Detect which cell encompasses the target text, then output its (x, y) center coordinate. 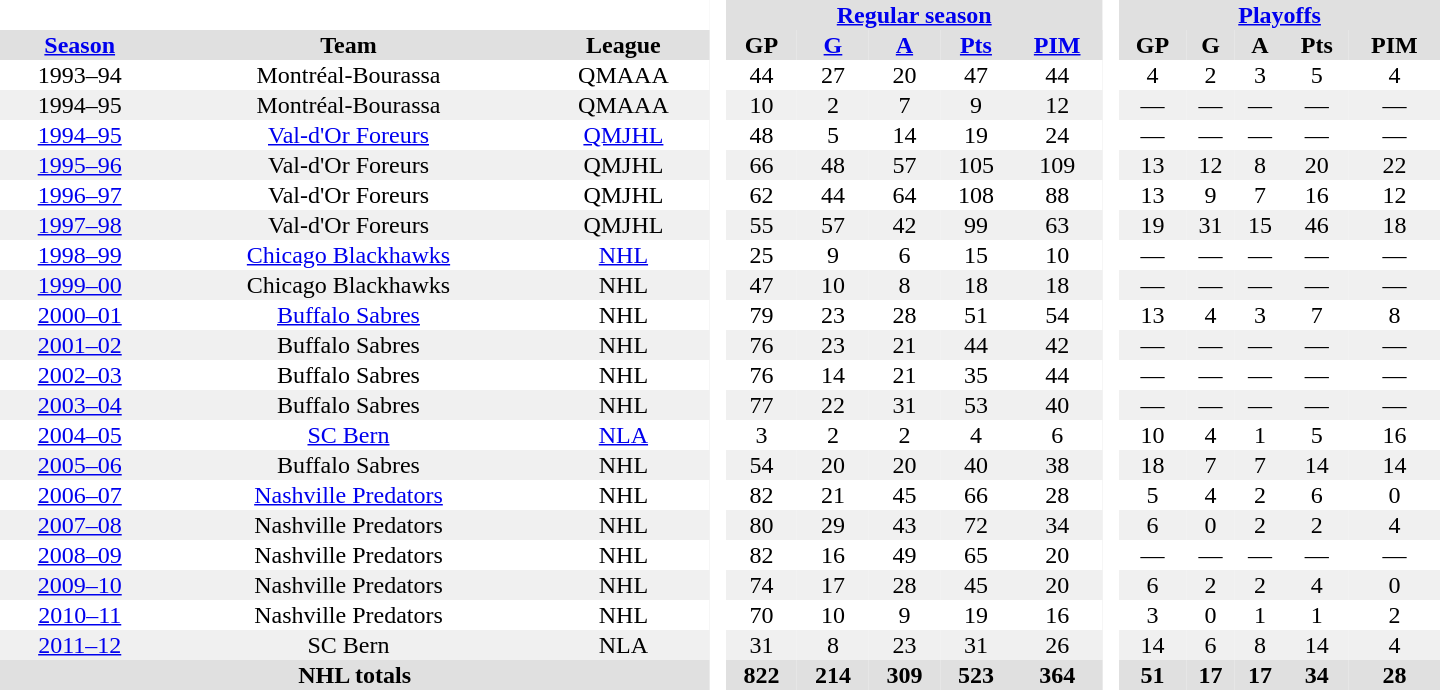
63 (1058, 225)
64 (904, 195)
2010–11 (80, 615)
79 (762, 315)
Team (348, 45)
80 (762, 525)
65 (976, 555)
88 (1058, 195)
74 (762, 585)
53 (976, 405)
1995–96 (80, 165)
Regular season (914, 15)
43 (904, 525)
523 (976, 675)
822 (762, 675)
1993–94 (80, 75)
99 (976, 225)
2007–08 (80, 525)
1999–00 (80, 285)
24 (1058, 135)
1996–97 (80, 195)
1998–99 (80, 255)
25 (762, 255)
2008–09 (80, 555)
35 (976, 375)
38 (1058, 465)
2003–04 (80, 405)
309 (904, 675)
2011–12 (80, 645)
27 (832, 75)
46 (1317, 225)
1997–98 (80, 225)
Playoffs (1280, 15)
2005–06 (80, 465)
109 (1058, 165)
NHL totals (354, 675)
364 (1058, 675)
2001–02 (80, 345)
2002–03 (80, 375)
108 (976, 195)
Season (80, 45)
League (624, 45)
26 (1058, 645)
49 (904, 555)
77 (762, 405)
29 (832, 525)
105 (976, 165)
214 (832, 675)
2006–07 (80, 495)
62 (762, 195)
70 (762, 615)
55 (762, 225)
2000–01 (80, 315)
72 (976, 525)
2009–10 (80, 585)
2004–05 (80, 435)
